Detect which cell encompasses the target text, then output its (X, Y) center coordinate. 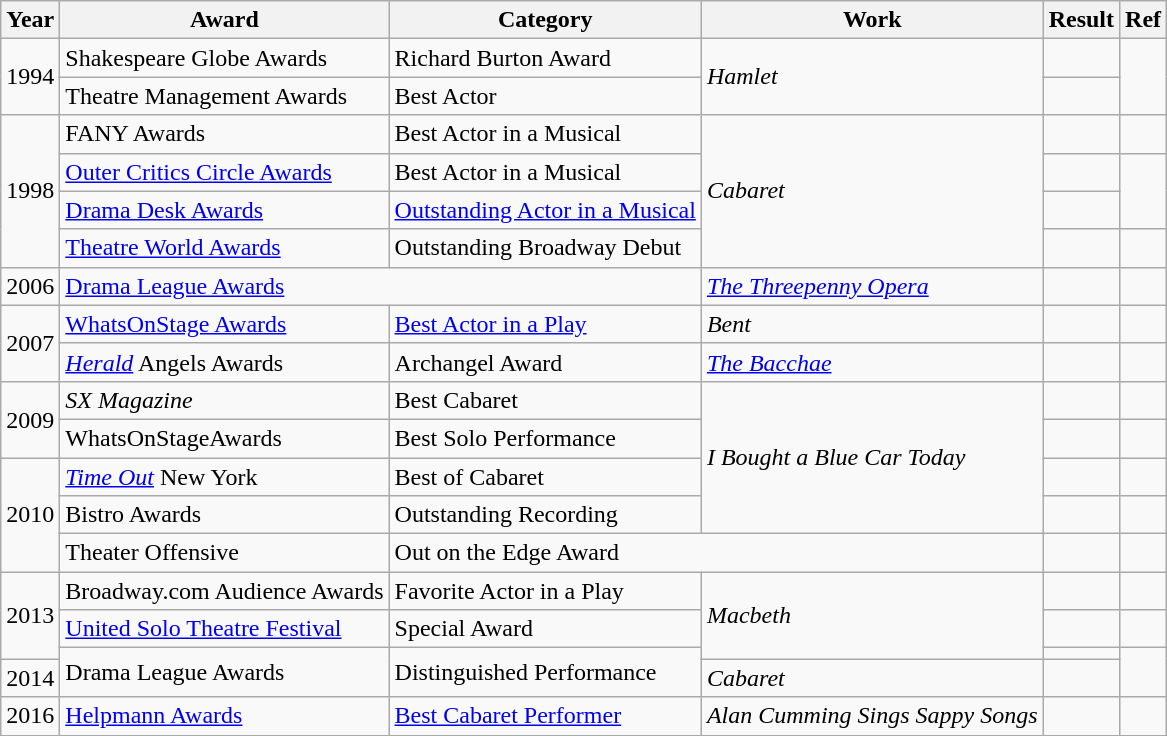
2010 (30, 515)
2013 (30, 616)
Favorite Actor in a Play (545, 591)
Year (30, 20)
Category (545, 20)
Theatre World Awards (224, 248)
The Bacchae (872, 362)
Theater Offensive (224, 553)
Ref (1144, 20)
Best Actor (545, 96)
Bent (872, 324)
Best Actor in a Play (545, 324)
Shakespeare Globe Awards (224, 58)
WhatsOnStage Awards (224, 324)
Result (1081, 20)
2014 (30, 678)
2007 (30, 343)
Best Cabaret (545, 400)
Outer Critics Circle Awards (224, 172)
Special Award (545, 629)
1998 (30, 191)
Richard Burton Award (545, 58)
Bistro Awards (224, 515)
Best of Cabaret (545, 477)
Archangel Award (545, 362)
FANY Awards (224, 134)
I Bought a Blue Car Today (872, 457)
Broadway.com Audience Awards (224, 591)
Drama Desk Awards (224, 210)
The Threepenny Opera (872, 286)
WhatsOnStageAwards (224, 438)
Helpmann Awards (224, 716)
Alan Cumming Sings Sappy Songs (872, 716)
Distinguished Performance (545, 672)
Theatre Management Awards (224, 96)
Outstanding Recording (545, 515)
Outstanding Broadway Debut (545, 248)
Out on the Edge Award (716, 553)
Herald Angels Awards (224, 362)
United Solo Theatre Festival (224, 629)
Award (224, 20)
2006 (30, 286)
Work (872, 20)
Outstanding Actor in a Musical (545, 210)
Best Solo Performance (545, 438)
1994 (30, 77)
Best Cabaret Performer (545, 716)
2009 (30, 419)
Time Out New York (224, 477)
Macbeth (872, 616)
Hamlet (872, 77)
SX Magazine (224, 400)
2016 (30, 716)
